Find where the given text appears and provide that cell's center as [X, Y] coordinate. 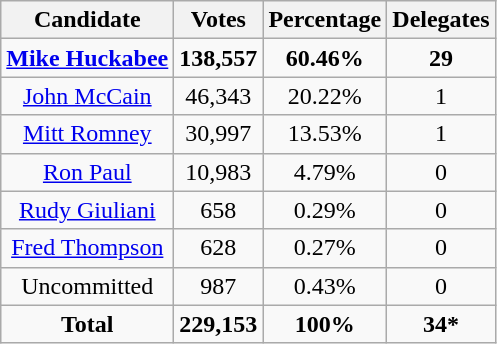
229,153 [218, 324]
Delegates [441, 20]
Mitt Romney [88, 134]
0.29% [325, 210]
658 [218, 210]
Mike Huckabee [88, 58]
987 [218, 286]
Fred Thompson [88, 248]
20.22% [325, 96]
138,557 [218, 58]
Ron Paul [88, 172]
30,997 [218, 134]
Uncommitted [88, 286]
34* [441, 324]
Percentage [325, 20]
Total [88, 324]
Rudy Giuliani [88, 210]
46,343 [218, 96]
4.79% [325, 172]
10,983 [218, 172]
628 [218, 248]
Votes [218, 20]
John McCain [88, 96]
13.53% [325, 134]
0.27% [325, 248]
0.43% [325, 286]
100% [325, 324]
29 [441, 58]
60.46% [325, 58]
Candidate [88, 20]
